Return the [x, y] coordinate for the center point of the cell that contains the specified text.  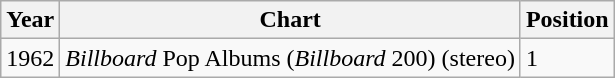
Billboard Pop Albums (Billboard 200) (stereo) [290, 58]
Position [567, 20]
1962 [30, 58]
Year [30, 20]
1 [567, 58]
Chart [290, 20]
